Determine the [x, y] coordinate at the center of the cell enclosing the given text.  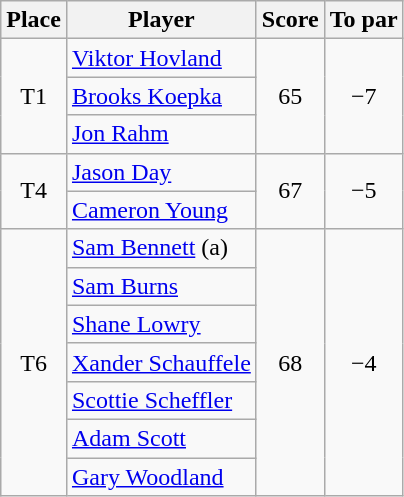
T4 [34, 191]
Shane Lowry [161, 324]
−7 [364, 96]
Jason Day [161, 172]
Jon Rahm [161, 134]
Viktor Hovland [161, 58]
65 [290, 96]
To par [364, 20]
Player [161, 20]
Sam Burns [161, 286]
T1 [34, 96]
Score [290, 20]
T6 [34, 362]
−4 [364, 362]
−5 [364, 191]
Adam Scott [161, 438]
Place [34, 20]
Cameron Young [161, 210]
Scottie Scheffler [161, 400]
67 [290, 191]
Brooks Koepka [161, 96]
68 [290, 362]
Gary Woodland [161, 477]
Sam Bennett (a) [161, 248]
Xander Schauffele [161, 362]
